Search for the cell housing the specified text and yield its (x, y) center coordinate. 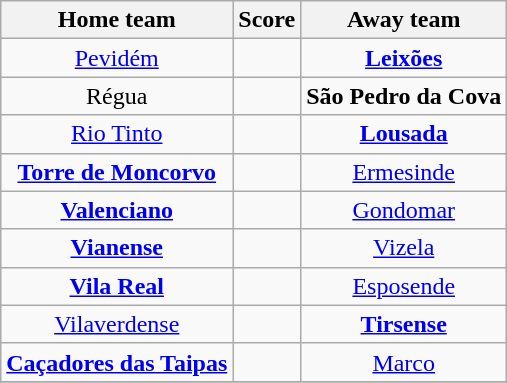
Vilaverdense (117, 324)
Vianense (117, 248)
Score (267, 20)
Vizela (404, 248)
Leixões (404, 58)
Esposende (404, 286)
Ermesinde (404, 172)
Tirsense (404, 324)
Vila Real (117, 286)
Lousada (404, 134)
Rio Tinto (117, 134)
Away team (404, 20)
Torre de Moncorvo (117, 172)
São Pedro da Cova (404, 96)
Marco (404, 362)
Pevidém (117, 58)
Home team (117, 20)
Régua (117, 96)
Valenciano (117, 210)
Caçadores das Taipas (117, 362)
Gondomar (404, 210)
